Detect which cell encompasses the target text, then output its (x, y) center coordinate. 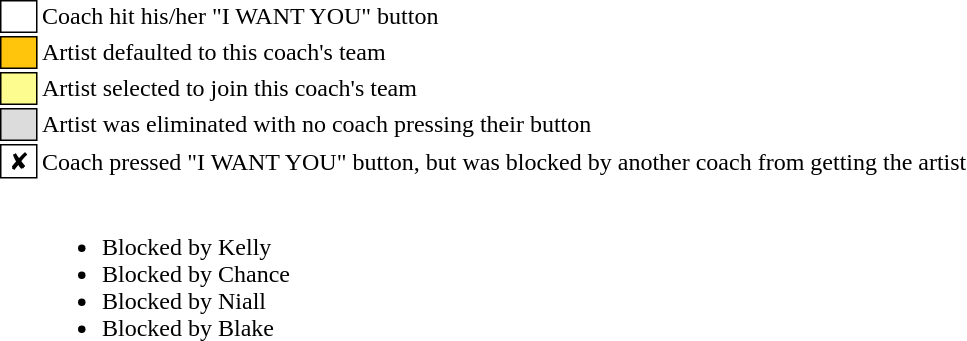
✘ (19, 161)
Coach pressed "I WANT YOU" button, but was blocked by another coach from getting the artist (504, 161)
Coach hit his/her "I WANT YOU" button (504, 16)
Artist selected to join this coach's team (504, 88)
Artist defaulted to this coach's team (504, 52)
Artist was eliminated with no coach pressing their button (504, 124)
